For the text-containing cell, return its midpoint in [x, y] coordinate format. 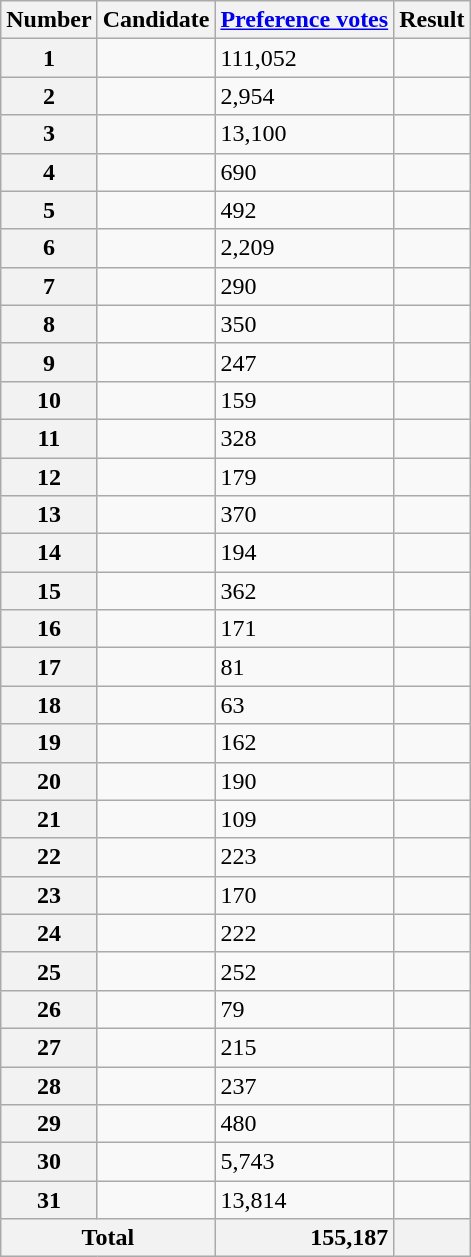
17 [49, 667]
370 [304, 515]
2 [49, 96]
690 [304, 172]
22 [49, 857]
179 [304, 477]
492 [304, 210]
30 [49, 1162]
25 [49, 971]
215 [304, 1047]
19 [49, 743]
5 [49, 210]
222 [304, 933]
2,954 [304, 96]
290 [304, 286]
237 [304, 1085]
Total [108, 1238]
4 [49, 172]
190 [304, 781]
171 [304, 629]
27 [49, 1047]
29 [49, 1124]
223 [304, 857]
Preference votes [304, 20]
5,743 [304, 1162]
15 [49, 591]
13,100 [304, 134]
10 [49, 400]
Candidate [156, 20]
247 [304, 362]
111,052 [304, 58]
26 [49, 1009]
350 [304, 324]
159 [304, 400]
6 [49, 248]
16 [49, 629]
8 [49, 324]
24 [49, 933]
28 [49, 1085]
12 [49, 477]
109 [304, 819]
18 [49, 705]
362 [304, 591]
21 [49, 819]
13,814 [304, 1200]
328 [304, 438]
13 [49, 515]
1 [49, 58]
480 [304, 1124]
14 [49, 553]
194 [304, 553]
11 [49, 438]
7 [49, 286]
9 [49, 362]
Number [49, 20]
162 [304, 743]
3 [49, 134]
252 [304, 971]
79 [304, 1009]
20 [49, 781]
Result [432, 20]
23 [49, 895]
81 [304, 667]
63 [304, 705]
155,187 [304, 1238]
2,209 [304, 248]
170 [304, 895]
31 [49, 1200]
